Return the (x, y) coordinate for the center point of the cell that contains the specified text.  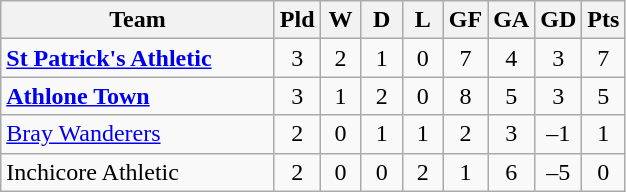
GA (512, 20)
8 (465, 96)
W (340, 20)
L (422, 20)
Inchicore Athletic (138, 172)
GF (465, 20)
Athlone Town (138, 96)
4 (512, 58)
–1 (558, 134)
Bray Wanderers (138, 134)
Pld (297, 20)
Team (138, 20)
D (382, 20)
St Patrick's Athletic (138, 58)
Pts (604, 20)
–5 (558, 172)
6 (512, 172)
GD (558, 20)
